Determine the [X, Y] coordinate at the center of the cell enclosing the given text.  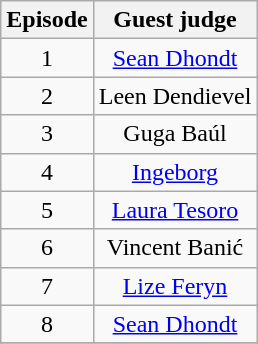
Episode [47, 20]
5 [47, 210]
Lize Feryn [175, 286]
2 [47, 96]
Ingeborg [175, 172]
7 [47, 286]
8 [47, 324]
3 [47, 134]
Laura Tesoro [175, 210]
Vincent Banić [175, 248]
Leen Dendievel [175, 96]
Guga Baúl [175, 134]
1 [47, 58]
4 [47, 172]
6 [47, 248]
Guest judge [175, 20]
